Return the [x, y] coordinate for the center point of the cell that contains the specified text.  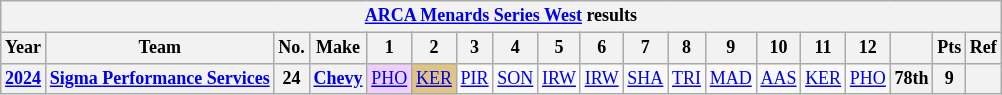
4 [516, 48]
TRI [687, 78]
No. [292, 48]
3 [474, 48]
Ref [984, 48]
6 [602, 48]
2024 [24, 78]
SHA [646, 78]
SON [516, 78]
Chevy [338, 78]
10 [778, 48]
MAD [730, 78]
8 [687, 48]
12 [868, 48]
PIR [474, 78]
2 [434, 48]
Year [24, 48]
7 [646, 48]
11 [824, 48]
ARCA Menards Series West results [501, 16]
Make [338, 48]
24 [292, 78]
78th [912, 78]
Team [160, 48]
AAS [778, 78]
Pts [950, 48]
1 [390, 48]
Sigma Performance Services [160, 78]
5 [560, 48]
